Return the (x, y) coordinate for the center point of the cell that contains the specified text.  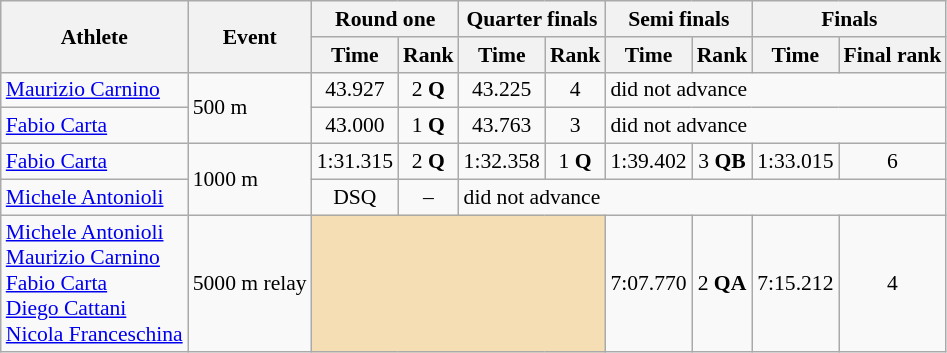
Finals (849, 19)
– (428, 197)
1:33.015 (795, 162)
1:39.402 (648, 162)
2 QA (722, 284)
Final rank (893, 55)
Michele AntonioliMaurizio CarninoFabio CartaDiego CattaniNicola Franceschina (94, 284)
DSQ (355, 197)
Semi finals (678, 19)
Quarter finals (532, 19)
43.225 (502, 90)
Maurizio Carnino (94, 90)
1:32.358 (502, 162)
43.763 (502, 126)
7:15.212 (795, 284)
5000 m relay (250, 284)
43.927 (355, 90)
7:07.770 (648, 284)
1000 m (250, 180)
500 m (250, 108)
3 QB (722, 162)
Michele Antonioli (94, 197)
1:31.315 (355, 162)
6 (893, 162)
Athlete (94, 36)
43.000 (355, 126)
3 (576, 126)
Event (250, 36)
Round one (386, 19)
